Extract the (x, y) coordinate from the center of the cell holding the provided text.  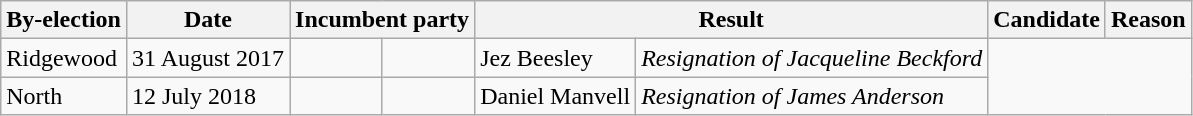
31 August 2017 (208, 58)
Result (732, 20)
Jez Beesley (556, 58)
Ridgewood (64, 58)
Candidate (1047, 20)
Resignation of Jacqueline Beckford (812, 58)
North (64, 96)
Date (208, 20)
12 July 2018 (208, 96)
Incumbent party (382, 20)
Reason (1148, 20)
Resignation of James Anderson (812, 96)
By-election (64, 20)
Daniel Manvell (556, 96)
